Return the (X, Y) coordinate for the center point of the cell that contains the specified text.  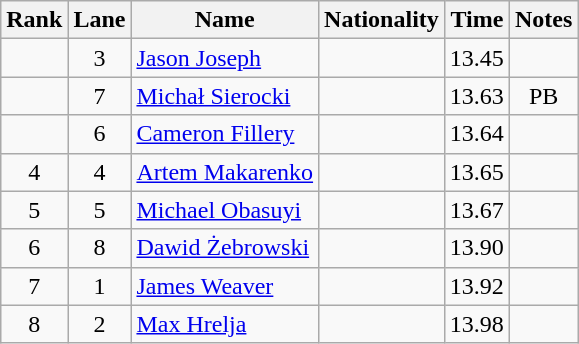
13.98 (476, 324)
Notes (543, 20)
Cameron Fillery (225, 134)
1 (100, 286)
Michael Obasuyi (225, 210)
Dawid Żebrowski (225, 248)
PB (543, 96)
James Weaver (225, 286)
Nationality (382, 20)
13.65 (476, 172)
Name (225, 20)
13.92 (476, 286)
Max Hrelja (225, 324)
13.63 (476, 96)
Artem Makarenko (225, 172)
Time (476, 20)
13.64 (476, 134)
Rank (34, 20)
Lane (100, 20)
13.45 (476, 58)
3 (100, 58)
13.67 (476, 210)
Jason Joseph (225, 58)
13.90 (476, 248)
2 (100, 324)
Michał Sierocki (225, 96)
